Detect which cell encompasses the target text, then output its [X, Y] center coordinate. 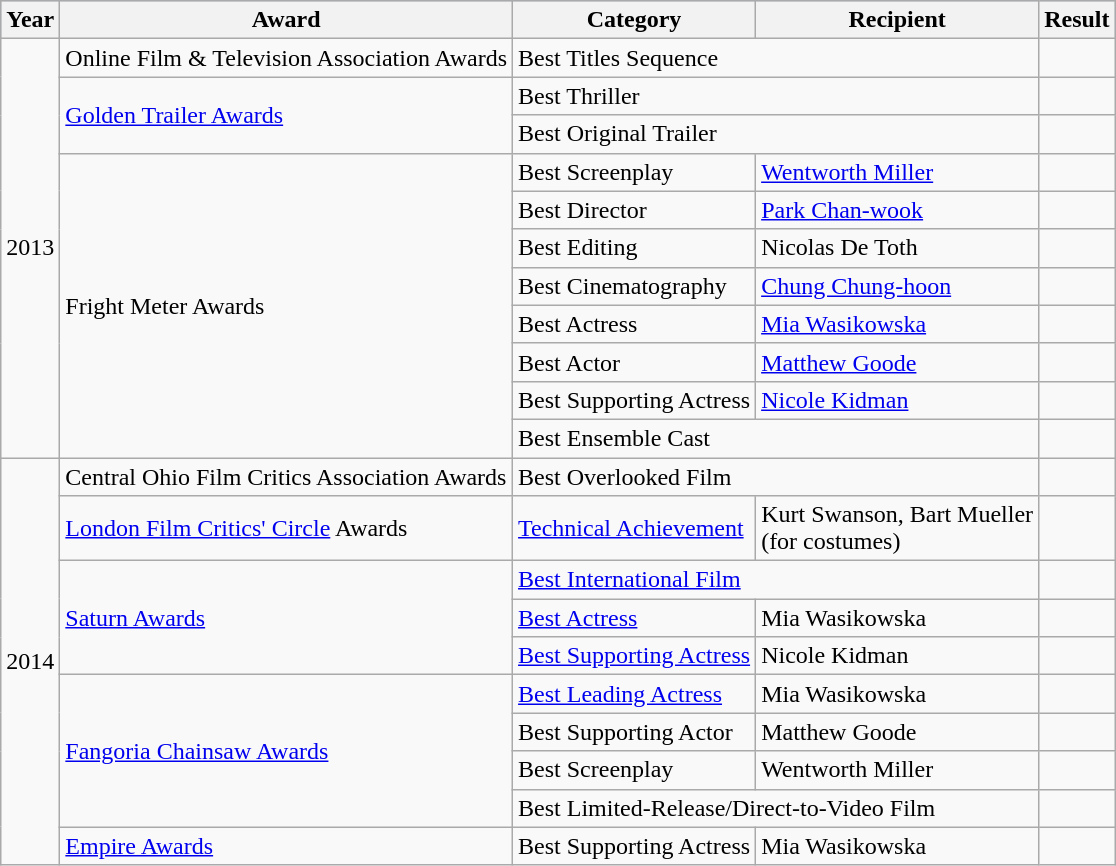
Best Original Trailer [776, 134]
2013 [30, 248]
Best Titles Sequence [776, 58]
Best International Film [776, 580]
Central Ohio Film Critics Association Awards [286, 477]
Best Limited-Release/Direct-to-Video Film [776, 808]
Empire Awards [286, 846]
Fangoria Chainsaw Awards [286, 751]
Fright Meter Awards [286, 305]
Category [634, 20]
2014 [30, 662]
Best Overlooked Film [776, 477]
Best Cinematography [634, 286]
Nicolas De Toth [898, 248]
Best Supporting Actor [634, 732]
Saturn Awards [286, 618]
Best Director [634, 210]
Golden Trailer Awards [286, 115]
Year [30, 20]
Chung Chung-hoon [898, 286]
Recipient [898, 20]
London Film Critics' Circle Awards [286, 528]
Best Actor [634, 362]
Technical Achievement [634, 528]
Best Ensemble Cast [776, 438]
Award [286, 20]
Best Leading Actress [634, 694]
Online Film & Television Association Awards [286, 58]
Best Editing [634, 248]
Kurt Swanson, Bart Mueller (for costumes) [898, 528]
Result [1077, 20]
Park Chan-wook [898, 210]
Best Thriller [776, 96]
